Scan for the cell matching the given text and deliver its [X, Y] coordinate at center. 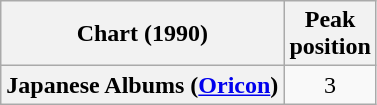
Peak position [330, 34]
Japanese Albums (Oricon) [142, 85]
3 [330, 85]
Chart (1990) [142, 34]
